Return (X, Y) of the center of cell containing provided text 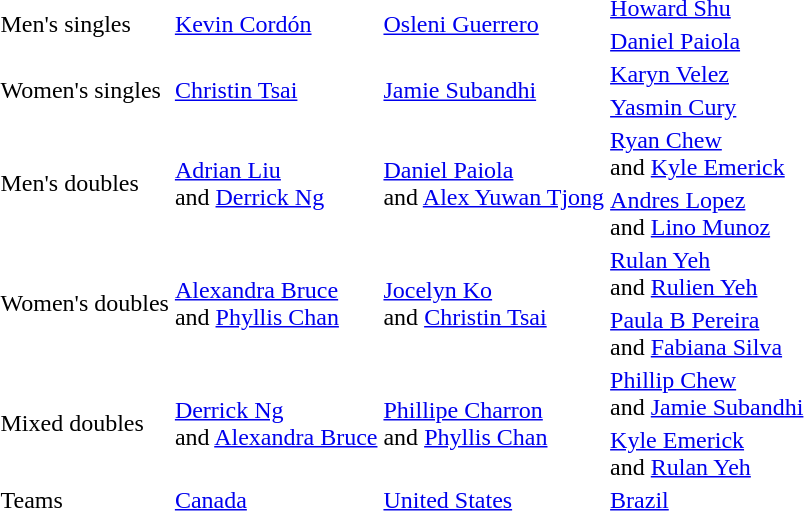
Jamie Subandhi (494, 90)
Jocelyn Koand Christin Tsai (494, 304)
Alexandra Bruceand Phyllis Chan (276, 304)
Derrick Ng and Alexandra Bruce (276, 424)
Adrian Liuand Derrick Ng (276, 184)
Christin Tsai (276, 90)
Daniel Paiolaand Alex Yuwan Tjong (494, 184)
Phillipe Charronand Phyllis Chan (494, 424)
